Find where the given text appears and provide that cell's center as [x, y] coordinate. 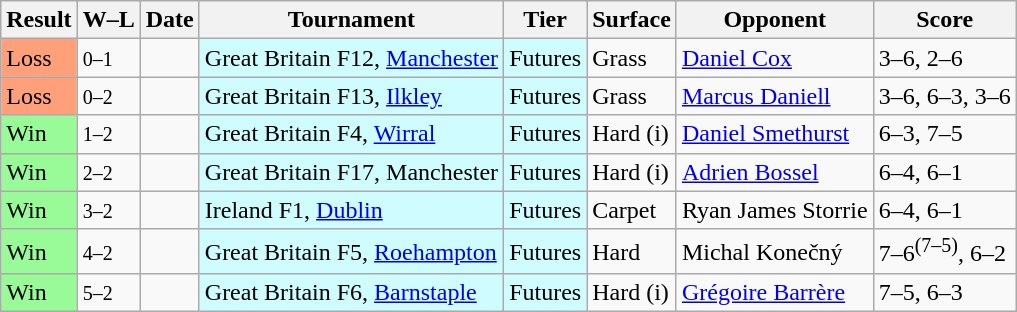
2–2 [108, 172]
Great Britain F6, Barnstaple [351, 293]
3–6, 6–3, 3–6 [944, 96]
Marcus Daniell [774, 96]
Daniel Smethurst [774, 134]
Opponent [774, 20]
6–3, 7–5 [944, 134]
W–L [108, 20]
7–5, 6–3 [944, 293]
7–6(7–5), 6–2 [944, 252]
Grégoire Barrère [774, 293]
Great Britain F13, Ilkley [351, 96]
Adrien Bossel [774, 172]
Great Britain F12, Manchester [351, 58]
0–2 [108, 96]
1–2 [108, 134]
Tournament [351, 20]
Result [39, 20]
Great Britain F5, Roehampton [351, 252]
3–2 [108, 210]
Tier [546, 20]
Score [944, 20]
Date [170, 20]
Carpet [632, 210]
Hard [632, 252]
4–2 [108, 252]
Ireland F1, Dublin [351, 210]
3–6, 2–6 [944, 58]
Surface [632, 20]
Michal Konečný [774, 252]
5–2 [108, 293]
Daniel Cox [774, 58]
Great Britain F17, Manchester [351, 172]
Great Britain F4, Wirral [351, 134]
Ryan James Storrie [774, 210]
0–1 [108, 58]
